For the text-containing cell, return its midpoint in [X, Y] coordinate format. 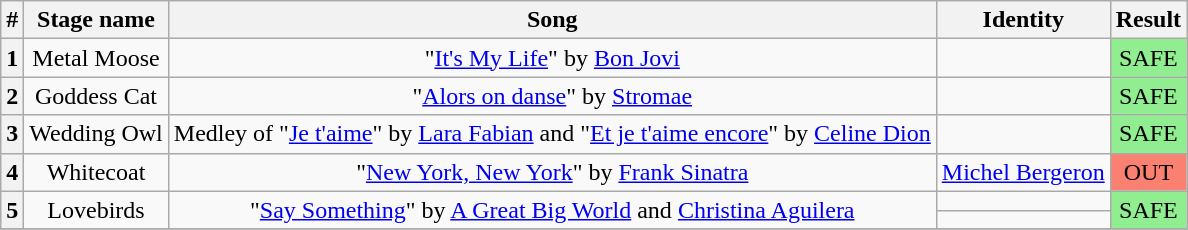
Whitecoat [96, 172]
"Say Something" by A Great Big World and Christina Aguilera [552, 210]
Metal Moose [96, 58]
"New York, New York" by Frank Sinatra [552, 172]
4 [12, 172]
Michel Bergeron [1023, 172]
Goddess Cat [96, 96]
Song [552, 20]
5 [12, 210]
OUT [1148, 172]
Identity [1023, 20]
# [12, 20]
2 [12, 96]
"Alors on danse" by Stromae [552, 96]
1 [12, 58]
Wedding Owl [96, 134]
Result [1148, 20]
Lovebirds [96, 210]
Medley of "Je t'aime" by Lara Fabian and "Et je t'aime encore" by Celine Dion [552, 134]
Stage name [96, 20]
3 [12, 134]
"It's My Life" by Bon Jovi [552, 58]
